Pinpoint the cell where the given text exists, returning its [x, y] midpoint coordinate. 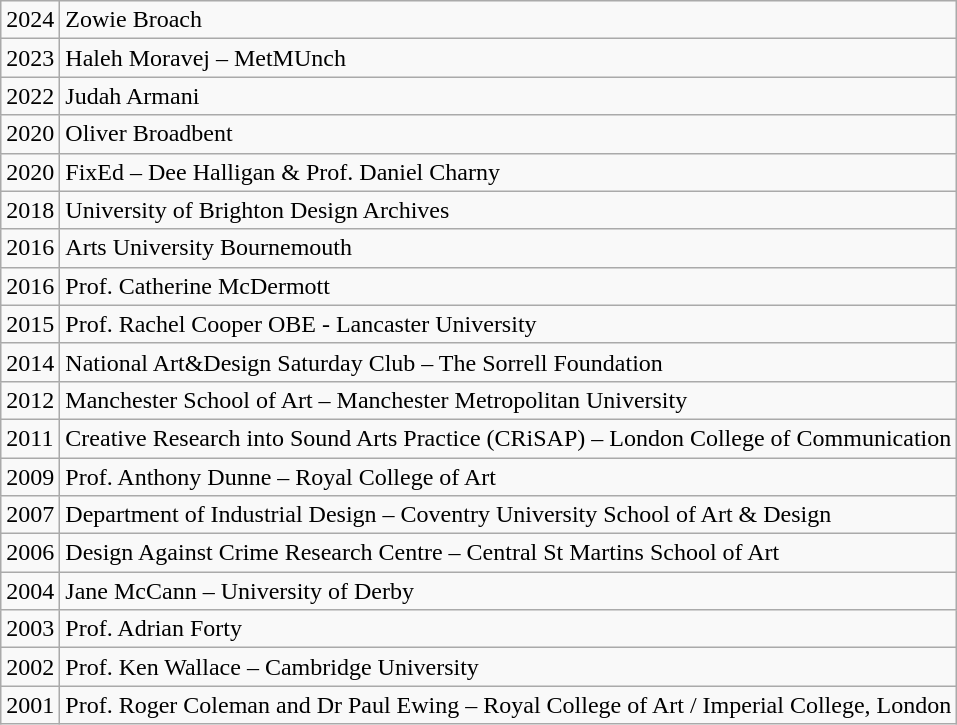
Zowie Broach [508, 20]
2002 [30, 667]
2018 [30, 210]
Department of Industrial Design – Coventry University School of Art & Design [508, 515]
2007 [30, 515]
National Art&Design Saturday Club – The Sorrell Foundation [508, 362]
University of Brighton Design Archives [508, 210]
Prof. Roger Coleman and Dr Paul Ewing – Royal College of Art / Imperial College, London [508, 705]
2014 [30, 362]
Prof. Anthony Dunne – Royal College of Art [508, 477]
2015 [30, 324]
2006 [30, 553]
Prof. Rachel Cooper OBE - Lancaster University [508, 324]
Prof. Adrian Forty [508, 629]
Judah Armani [508, 96]
Haleh Moravej – MetMUnch [508, 58]
2001 [30, 705]
Prof. Catherine McDermott [508, 286]
2011 [30, 438]
FixEd – Dee Halligan & Prof. Daniel Charny [508, 172]
2022 [30, 96]
Creative Research into Sound Arts Practice (CRiSAP) – London College of Communication [508, 438]
2009 [30, 477]
2004 [30, 591]
Jane McCann – University of Derby [508, 591]
Design Against Crime Research Centre – Central St Martins School of Art [508, 553]
Manchester School of Art – Manchester Metropolitan University [508, 400]
Arts University Bournemouth [508, 248]
2012 [30, 400]
Prof. Ken Wallace – Cambridge University [508, 667]
2024 [30, 20]
2023 [30, 58]
2003 [30, 629]
Oliver Broadbent [508, 134]
